Provide the [X, Y] coordinate of the cell's center where the given text is located.  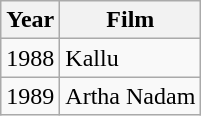
1988 [30, 58]
Kallu [130, 58]
Year [30, 20]
Artha Nadam [130, 96]
Film [130, 20]
1989 [30, 96]
